From the cell containing the given text, extract its center point as (x, y) coordinate. 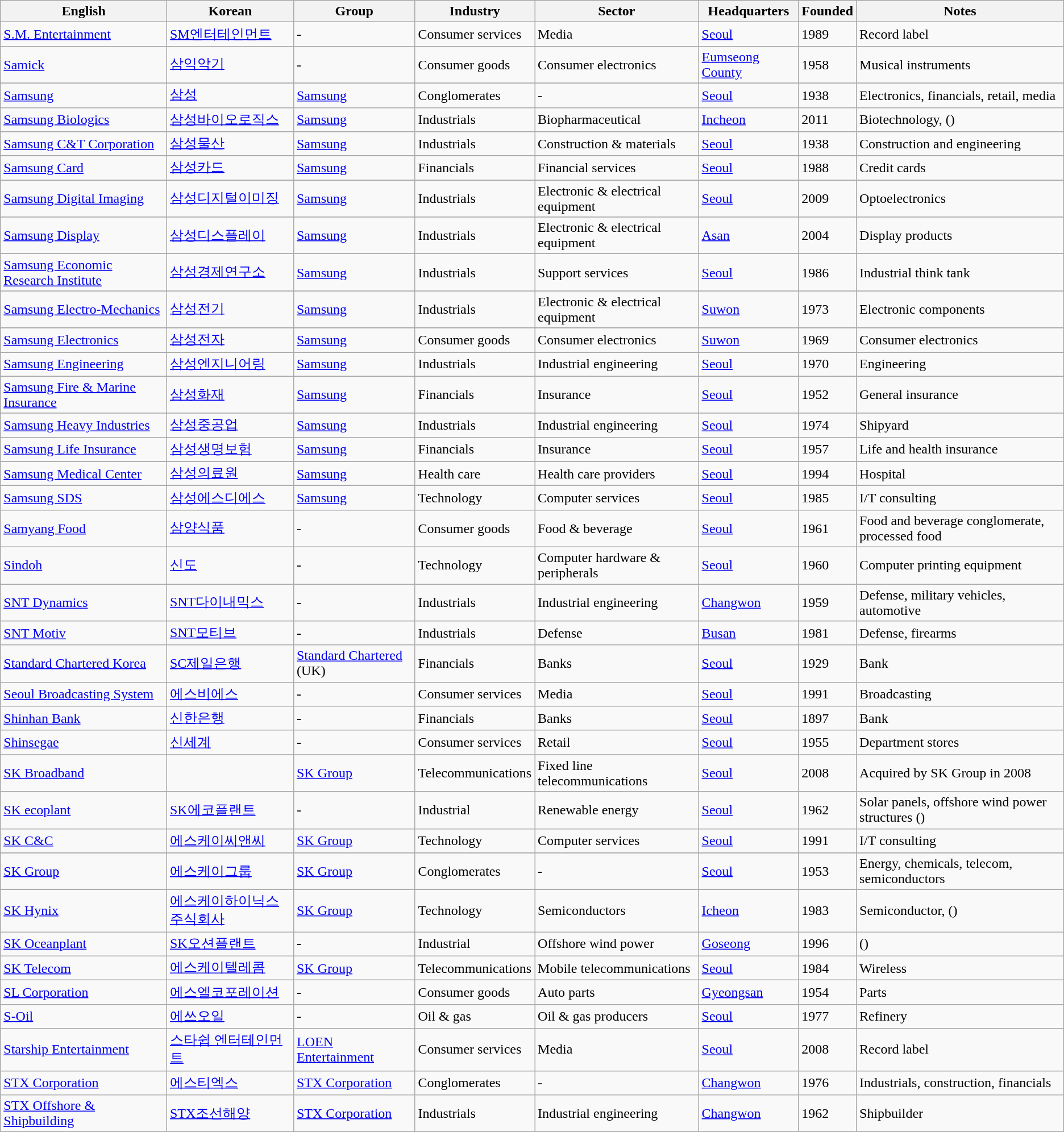
Samsung Electronics (84, 340)
Parts (961, 992)
1957 (828, 450)
Samsung Card (84, 168)
Samsung C&T Corporation (84, 144)
SK Oceanplant (84, 944)
Samsung Digital Imaging (84, 199)
Financial services (617, 168)
SL Corporation (84, 992)
Busan (749, 633)
Refinery (961, 1016)
Department stores (961, 742)
SNT Motiv (84, 633)
1976 (828, 1083)
SC제일은행 (230, 664)
General insurance (961, 394)
Shinsegae (84, 742)
신세계 (230, 742)
에스케이하이닉스 주식회사 (230, 911)
Korean (230, 11)
Hospital (961, 474)
Solar panels, offshore wind power structures () (961, 810)
1960 (828, 565)
삼성엔지니어링 (230, 365)
1897 (828, 718)
Food and beverage conglomerate, processed food (961, 528)
1983 (828, 911)
Shinhan Bank (84, 718)
Notes (961, 11)
Semiconductor, () (961, 911)
Computer hardware & peripherals (617, 565)
삼성전기 (230, 309)
Industry (475, 11)
Life and health insurance (961, 450)
Starship Entertainment (84, 1050)
Optoelectronics (961, 199)
Samsung Fire & Marine Insurance (84, 394)
삼성에스디에스 (230, 498)
Industrials, construction, financials (961, 1083)
Semiconductors (617, 911)
삼성디지털이미징 (230, 199)
Support services (617, 273)
삼익악기 (230, 65)
Seoul Broadcasting System (84, 694)
Sector (617, 11)
Industrial think tank (961, 273)
Acquired by SK Group in 2008 (961, 773)
1974 (828, 425)
SK ecoplant (84, 810)
1969 (828, 340)
STX조선해양 (230, 1114)
S-Oil (84, 1016)
Food & beverage (617, 528)
삼양식품 (230, 528)
1973 (828, 309)
1981 (828, 633)
Samsung Display (84, 235)
스타쉽 엔터테인먼트 (230, 1050)
1958 (828, 65)
1952 (828, 394)
Eumseong County (749, 65)
에스케이그룹 (230, 872)
Samsung Engineering (84, 365)
1970 (828, 365)
Broadcasting (961, 694)
Biotechnology, () (961, 119)
신한은행 (230, 718)
SNT Dynamics (84, 602)
Health care (475, 474)
Samsung Life Insurance (84, 450)
Energy, chemicals, telecom, semiconductors (961, 872)
Asan (749, 235)
Computer printing equipment (961, 565)
Headquarters (749, 11)
신도 (230, 565)
Samsung Economic Research Institute (84, 273)
Fixed line telecommunications (617, 773)
Incheon (749, 119)
Engineering (961, 365)
삼성물산 (230, 144)
Electronic components (961, 309)
Gyeongsan (749, 992)
삼성전자 (230, 340)
Samsung SDS (84, 498)
2009 (828, 199)
Samsung Electro-Mechanics (84, 309)
SM엔터테인먼트 (230, 34)
에스티엑스 (230, 1083)
삼성경제연구소 (230, 273)
SNT모티브 (230, 633)
삼성화재 (230, 394)
Sindoh (84, 565)
Credit cards (961, 168)
Samsung Heavy Industries (84, 425)
Wireless (961, 968)
Samyang Food (84, 528)
Group (354, 11)
1955 (828, 742)
2004 (828, 235)
1929 (828, 664)
Offshore wind power (617, 944)
Auto parts (617, 992)
Mobile telecommunications (617, 968)
SK에코플랜트 (230, 810)
에스케이씨앤씨 (230, 841)
STX Offshore & Shipbuilding (84, 1114)
Goseong (749, 944)
Health care providers (617, 474)
Construction and engineering (961, 144)
1953 (828, 872)
Standard Chartered Korea (84, 664)
SNT다이내믹스 (230, 602)
1988 (828, 168)
삼성생명보험 (230, 450)
Samick (84, 65)
Icheon (749, 911)
에쓰오일 (230, 1016)
Oil & gas producers (617, 1016)
Shipyard (961, 425)
1985 (828, 498)
삼성디스플레이 (230, 235)
삼성중공업 (230, 425)
Oil & gas (475, 1016)
1986 (828, 273)
1961 (828, 528)
Defense (617, 633)
() (961, 944)
1959 (828, 602)
1994 (828, 474)
Standard Chartered (UK) (354, 664)
LOEN Entertainment (354, 1050)
S.M. Entertainment (84, 34)
Electronics, financials, retail, media (961, 95)
Biopharmaceutical (617, 119)
Retail (617, 742)
SK Telecom (84, 968)
Defense, military vehicles, automotive (961, 602)
삼성의료원 (230, 474)
Renewable energy (617, 810)
1984 (828, 968)
삼성 (230, 95)
삼성카드 (230, 168)
Samsung Medical Center (84, 474)
Musical instruments (961, 65)
Shipbuilder (961, 1114)
Construction & materials (617, 144)
삼성바이오로직스 (230, 119)
1989 (828, 34)
Defense, firearms (961, 633)
2011 (828, 119)
Display products (961, 235)
SK Broadband (84, 773)
SK오션플랜트 (230, 944)
SK Hynix (84, 911)
1954 (828, 992)
에스케이텔레콤 (230, 968)
SK C&C (84, 841)
English (84, 11)
Founded (828, 11)
에스비에스 (230, 694)
Samsung Biologics (84, 119)
1977 (828, 1016)
1996 (828, 944)
에스엘코포레이션 (230, 992)
